Output the [X, Y] coordinate of the center of the cell containing the given text.  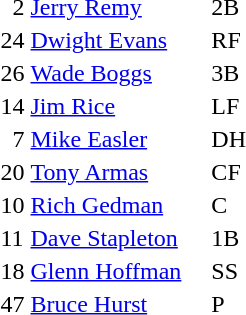
Jim Rice [118, 106]
Tony Armas [118, 172]
Mike Easler [118, 139]
Rich Gedman [118, 205]
Glenn Hoffman [118, 271]
Dave Stapleton [118, 238]
Wade Boggs [118, 73]
Dwight Evans [118, 40]
